Extract the [x, y] coordinate from the center of the cell holding the provided text.  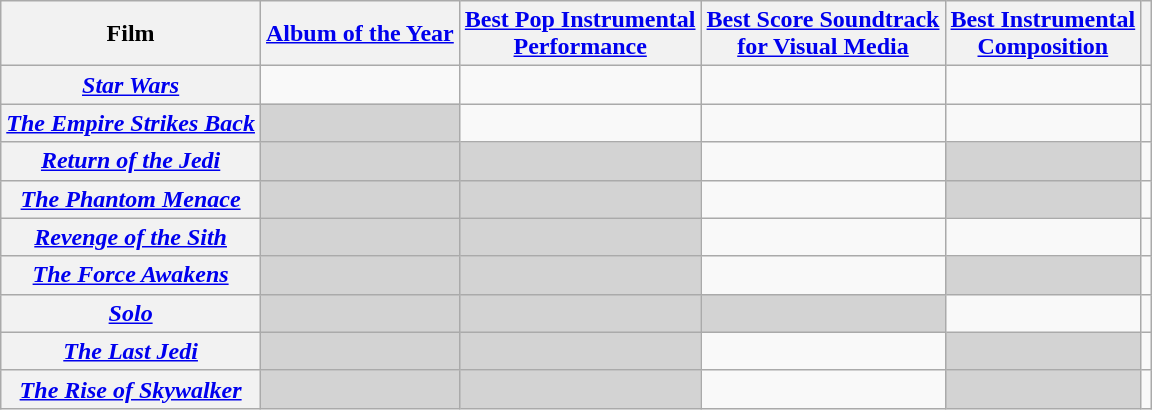
The Rise of Skywalker [131, 389]
Return of the Jedi [131, 161]
Best Pop InstrumentalPerformance [580, 34]
Film [131, 34]
Album of the Year [360, 34]
The Empire Strikes Back [131, 123]
Solo [131, 313]
Revenge of the Sith [131, 237]
Star Wars [131, 85]
Best InstrumentalComposition [1043, 34]
The Phantom Menace [131, 199]
Best Score Soundtrackfor Visual Media [823, 34]
The Force Awakens [131, 275]
The Last Jedi [131, 351]
